Return the (X, Y) coordinate for the center point of the cell that contains the specified text.  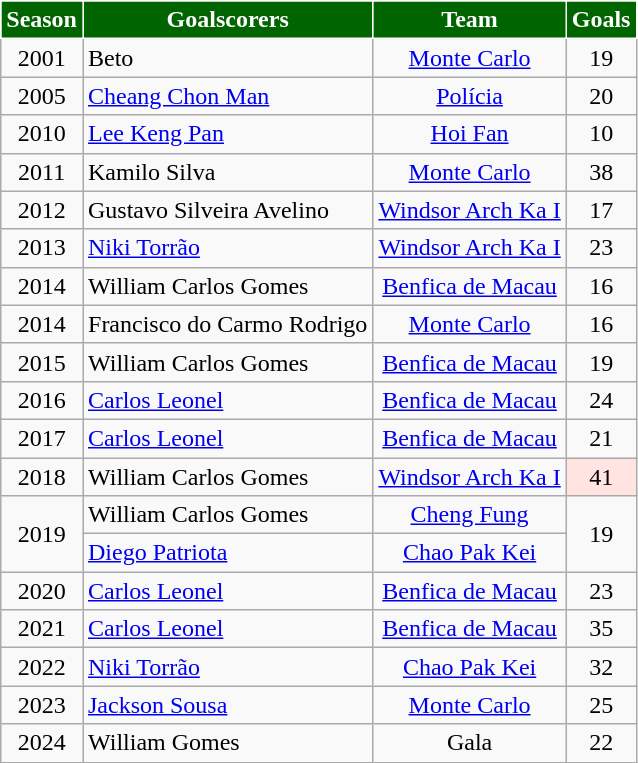
35 (601, 629)
Hoi Fan (470, 134)
Jackson Sousa (227, 705)
Cheng Fung (470, 515)
2015 (42, 362)
Diego Patriota (227, 553)
2018 (42, 477)
2010 (42, 134)
Kamilo Silva (227, 172)
2023 (42, 705)
Gustavo Silveira Avelino (227, 210)
William Gomes (227, 743)
2013 (42, 248)
Season (42, 20)
2019 (42, 534)
21 (601, 438)
2016 (42, 400)
24 (601, 400)
22 (601, 743)
2020 (42, 591)
Goals (601, 20)
Goalscorers (227, 20)
2005 (42, 96)
25 (601, 705)
Cheang Chon Man (227, 96)
10 (601, 134)
20 (601, 96)
Team (470, 20)
32 (601, 667)
2021 (42, 629)
Beto (227, 58)
Polícia (470, 96)
Gala (470, 743)
2012 (42, 210)
38 (601, 172)
2011 (42, 172)
2024 (42, 743)
2017 (42, 438)
2001 (42, 58)
41 (601, 477)
Lee Keng Pan (227, 134)
Francisco do Carmo Rodrigo (227, 324)
17 (601, 210)
2022 (42, 667)
